Output the [x, y] coordinate of the center of the cell containing the given text.  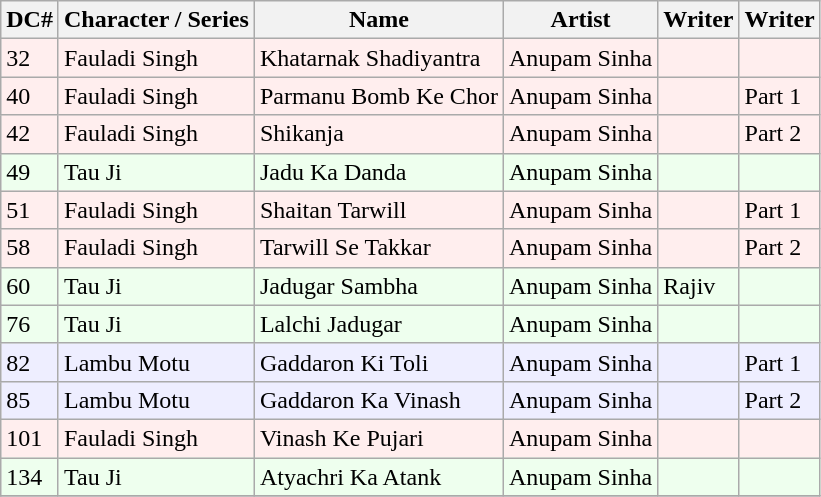
Rajiv [698, 286]
40 [30, 96]
76 [30, 324]
Shikanja [378, 134]
82 [30, 362]
60 [30, 286]
58 [30, 248]
85 [30, 400]
42 [30, 134]
Character / Series [156, 20]
Lalchi Jadugar [378, 324]
Name [378, 20]
Atyachri Ka Atank [378, 477]
Gaddaron Ka Vinash [378, 400]
Khatarnak Shadiyantra [378, 58]
Artist [580, 20]
Gaddaron Ki Toli [378, 362]
Shaitan Tarwill [378, 210]
Parmanu Bomb Ke Chor [378, 96]
101 [30, 438]
51 [30, 210]
Tarwill Se Takkar [378, 248]
32 [30, 58]
DC# [30, 20]
134 [30, 477]
Jadu Ka Danda [378, 172]
Jadugar Sambha [378, 286]
49 [30, 172]
Vinash Ke Pujari [378, 438]
